Extract the [x, y] coordinate from the center of the cell holding the provided text.  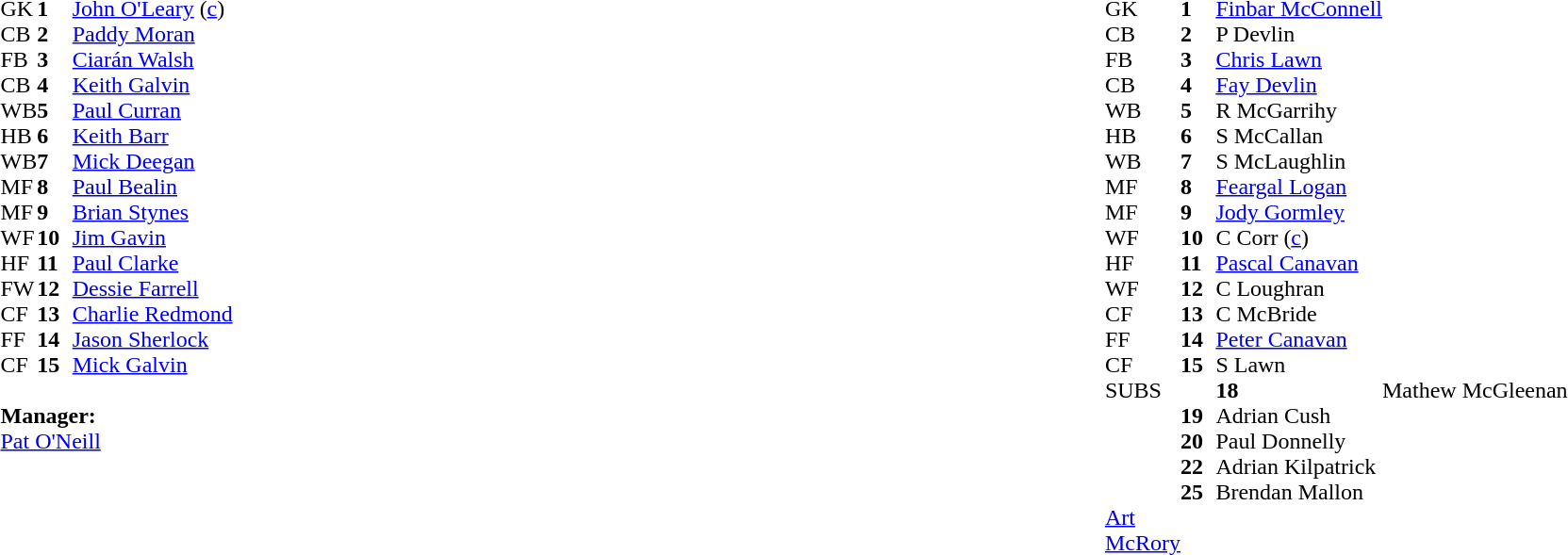
Paul Clarke [153, 264]
S McCallan [1299, 136]
Charlie Redmond [153, 315]
Manager: [116, 402]
Keith Galvin [153, 85]
19 [1198, 416]
Paul Bealin [153, 187]
Adrian Kilpatrick [1299, 467]
25 [1198, 492]
R McGarrihy [1299, 111]
Pascal Canavan [1299, 264]
FW [19, 288]
Ciarán Walsh [153, 60]
Jason Sherlock [153, 339]
C Loughran [1299, 288]
P Devlin [1299, 34]
C Corr (c) [1299, 237]
Pat O'Neill [116, 441]
Fay Devlin [1299, 85]
Feargal Logan [1299, 187]
S Lawn [1299, 366]
Mick Galvin [153, 366]
Brendan Mallon [1299, 492]
Paddy Moran [153, 34]
Paul Donnelly [1299, 441]
Chris Lawn [1299, 60]
Adrian Cush [1299, 416]
Peter Canavan [1299, 339]
Mick Deegan [153, 162]
18 [1299, 390]
Jody Gormley [1299, 213]
Mathew McGleenan [1475, 390]
C McBride [1299, 315]
Dessie Farrell [153, 288]
SUBS [1143, 390]
Brian Stynes [153, 213]
S McLaughlin [1299, 162]
20 [1198, 441]
Paul Curran [153, 111]
Jim Gavin [153, 237]
Keith Barr [153, 136]
22 [1198, 467]
